Search for the cell housing the specified text and yield its (x, y) center coordinate. 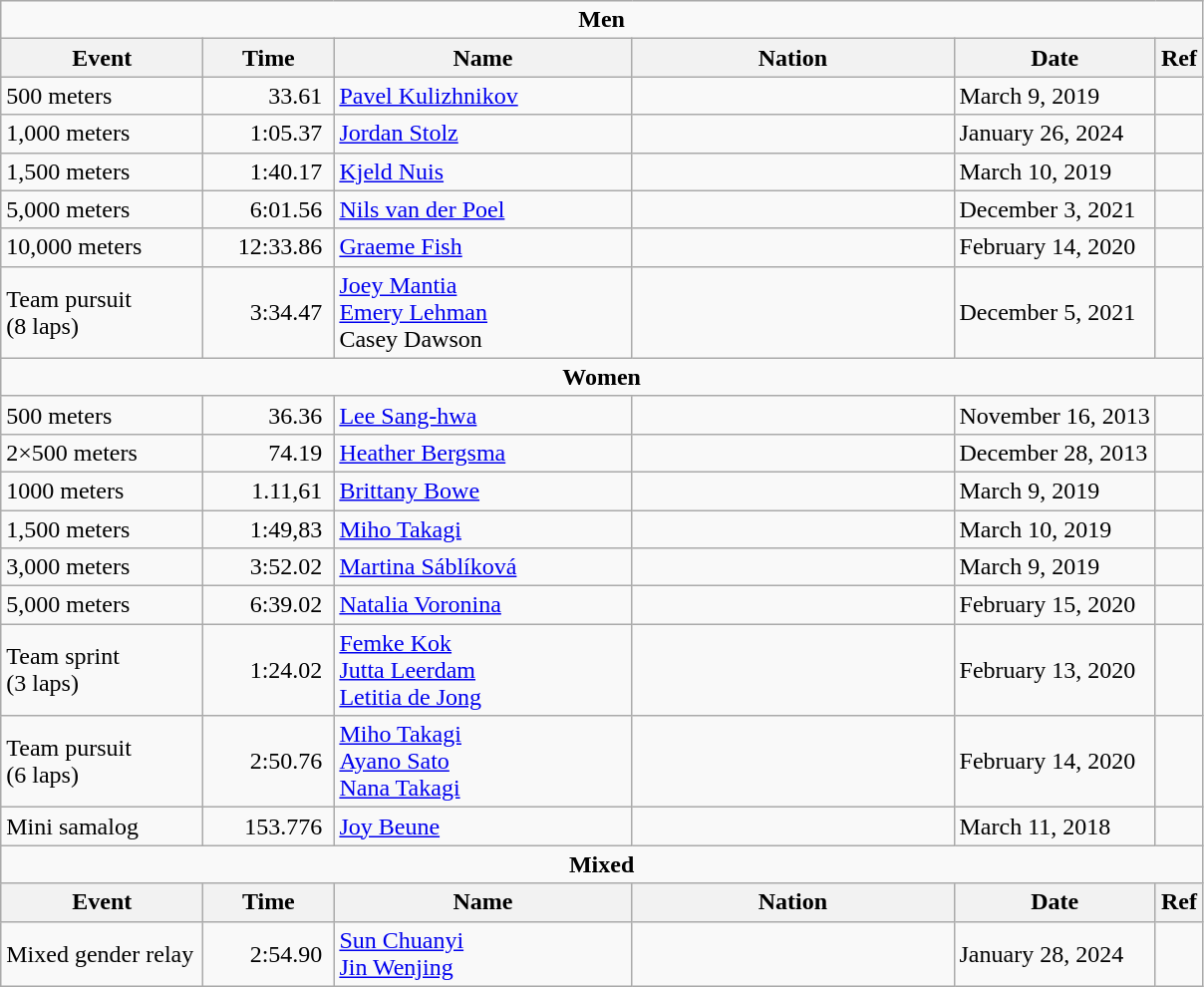
March 11, 2018 (1054, 826)
Team pursuit(8 laps) (102, 312)
12:33.86 (269, 247)
Nils van der Poel (482, 209)
February 15, 2020 (1054, 605)
Kjeld Nuis (482, 171)
1:40.17 (269, 171)
33.61 (269, 96)
1000 meters (102, 491)
2:54.90 (269, 953)
Lee Sang-hwa (482, 415)
6:01.56 (269, 209)
Jordan Stolz (482, 134)
153.776 (269, 826)
36.36 (269, 415)
Femke KokJutta LeerdamLetitia de Jong (482, 670)
Mixed (602, 864)
Team sprint(3 laps) (102, 670)
1.11,61 (269, 491)
Miho Takagi (482, 529)
3:34.47 (269, 312)
December 28, 2013 (1054, 453)
Sun ChuanyiJin Wenjing (482, 953)
January 26, 2024 (1054, 134)
74.19 (269, 453)
1:05.37 (269, 134)
Mixed gender relay (102, 953)
Team pursuit(6 laps) (102, 762)
10,000 meters (102, 247)
Brittany Bowe (482, 491)
Heather Bergsma (482, 453)
3,000 meters (102, 567)
December 3, 2021 (1054, 209)
January 28, 2024 (1054, 953)
2×500 meters (102, 453)
Graeme Fish (482, 247)
Men (602, 20)
Women (602, 377)
Martina Sáblíková (482, 567)
6:39.02 (269, 605)
November 16, 2013 (1054, 415)
1:24.02 (269, 670)
1:49,83 (269, 529)
Natalia Voronina (482, 605)
Joy Beune (482, 826)
Miho TakagiAyano SatoNana Takagi (482, 762)
Pavel Kulizhnikov (482, 96)
February 13, 2020 (1054, 670)
1,000 meters (102, 134)
Joey MantiaEmery LehmanCasey Dawson (482, 312)
2:50.76 (269, 762)
Mini samalog (102, 826)
3:52.02 (269, 567)
December 5, 2021 (1054, 312)
